Find where the given text appears and provide that cell's center as [x, y] coordinate. 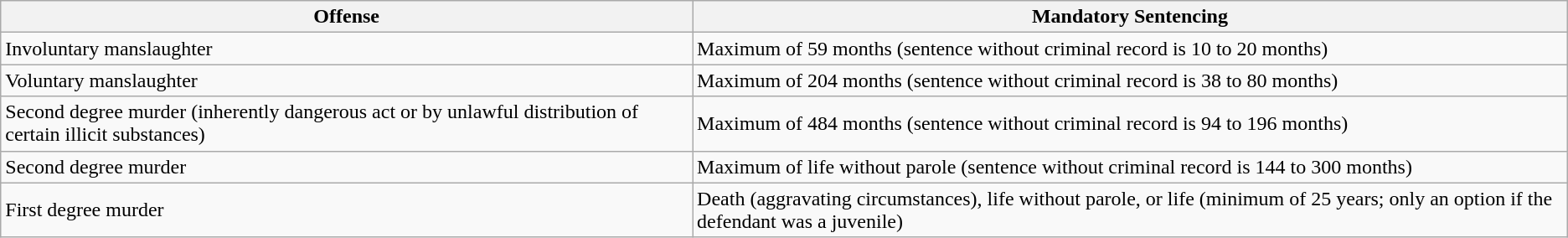
First degree murder [347, 210]
Involuntary manslaughter [347, 49]
Maximum of 204 months (sentence without criminal record is 38 to 80 months) [1131, 80]
Mandatory Sentencing [1131, 17]
Maximum of 59 months (sentence without criminal record is 10 to 20 months) [1131, 49]
Second degree murder [347, 167]
Second degree murder (inherently dangerous act or by unlawful distribution of certain illicit substances) [347, 124]
Death (aggravating circumstances), life without parole, or life (minimum of 25 years; only an option if the defendant was a juvenile) [1131, 210]
Maximum of 484 months (sentence without criminal record is 94 to 196 months) [1131, 124]
Voluntary manslaughter [347, 80]
Offense [347, 17]
Maximum of life without parole (sentence without criminal record is 144 to 300 months) [1131, 167]
